Determine the [x, y] coordinate at the center of the cell enclosing the given text.  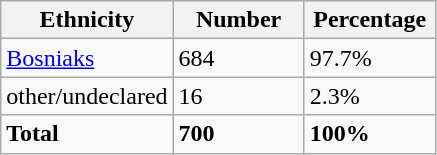
Percentage [370, 20]
Total [87, 134]
other/undeclared [87, 96]
16 [238, 96]
Bosniaks [87, 58]
700 [238, 134]
100% [370, 134]
Ethnicity [87, 20]
2.3% [370, 96]
684 [238, 58]
Number [238, 20]
97.7% [370, 58]
